Identify which cell holds the provided text, then report its [X, Y] central coordinate. 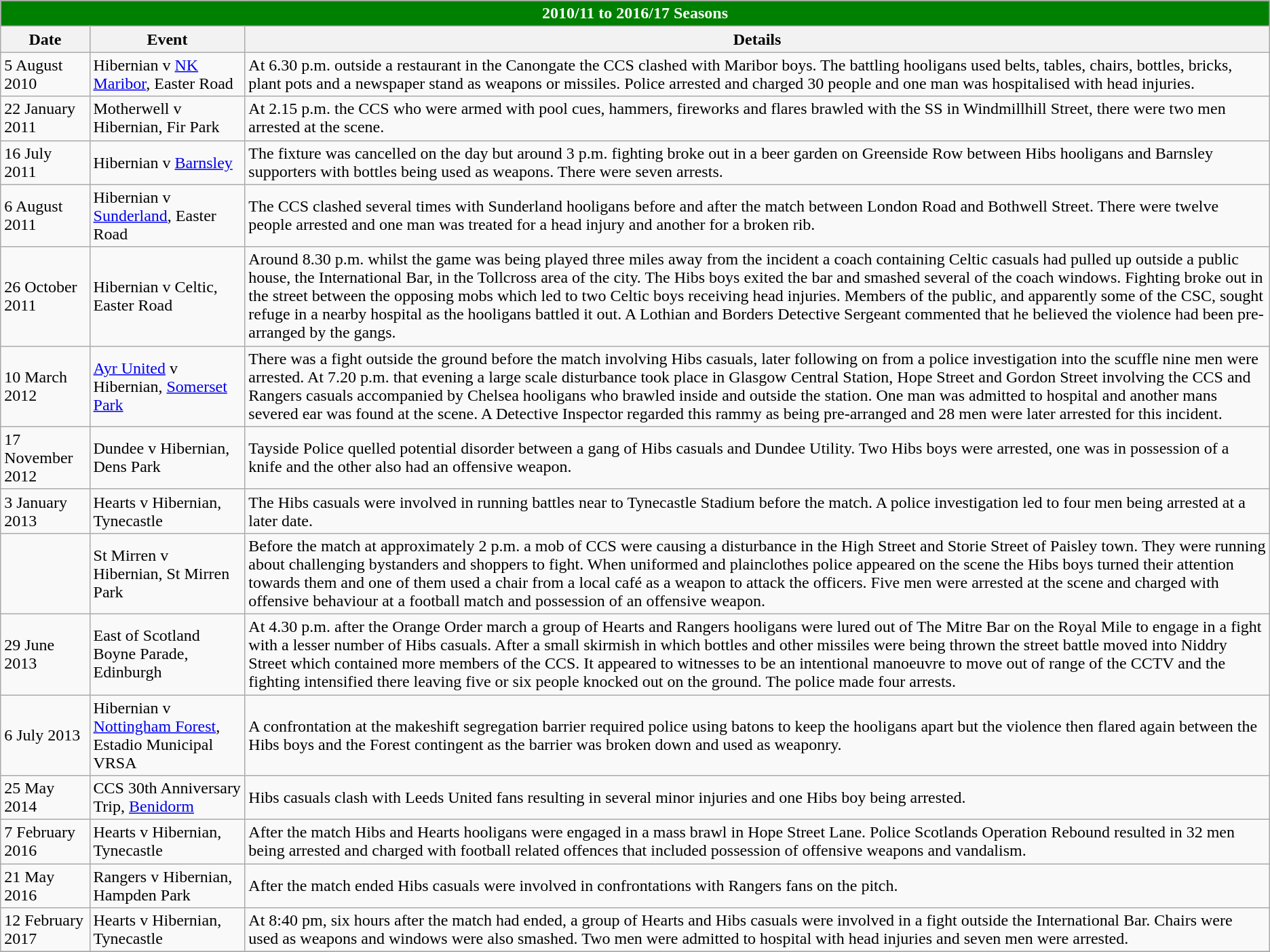
22 January 2011 [45, 118]
After the match ended Hibs casuals were involved in confrontations with Rangers fans on the pitch. [757, 886]
5 August 2010 [45, 75]
16 July 2011 [45, 163]
10 March 2012 [45, 386]
Motherwell v Hibernian, Fir Park [167, 118]
Date [45, 39]
Hibernian v Sunderland, Easter Road [167, 216]
Details [757, 39]
26 October 2011 [45, 296]
CCS 30th Anniversary Trip, Benidorm [167, 797]
7 February 2016 [45, 842]
Rangers v Hibernian, Hampden Park [167, 886]
Dundee v Hibernian, Dens Park [167, 458]
Hibernian v Barnsley [167, 163]
3 January 2013 [45, 511]
25 May 2014 [45, 797]
12 February 2017 [45, 930]
6 August 2011 [45, 216]
St Mirren v Hibernian, St Mirren Park [167, 574]
6 July 2013 [45, 735]
17 November 2012 [45, 458]
Hibernian v NK Maribor, Easter Road [167, 75]
29 June 2013 [45, 654]
Event [167, 39]
21 May 2016 [45, 886]
Hibernian v Celtic, Easter Road [167, 296]
Hibernian v Nottingham Forest, Estadio Municipal VRSA [167, 735]
Ayr United v Hibernian, Somerset Park [167, 386]
Hibs casuals clash with Leeds United fans resulting in several minor injuries and one Hibs boy being arrested. [757, 797]
East of Scotland Boyne Parade, Edinburgh [167, 654]
2010/11 to 2016/17 Seasons [635, 14]
